Provide the (X, Y) coordinate of the cell's center where the given text is located.  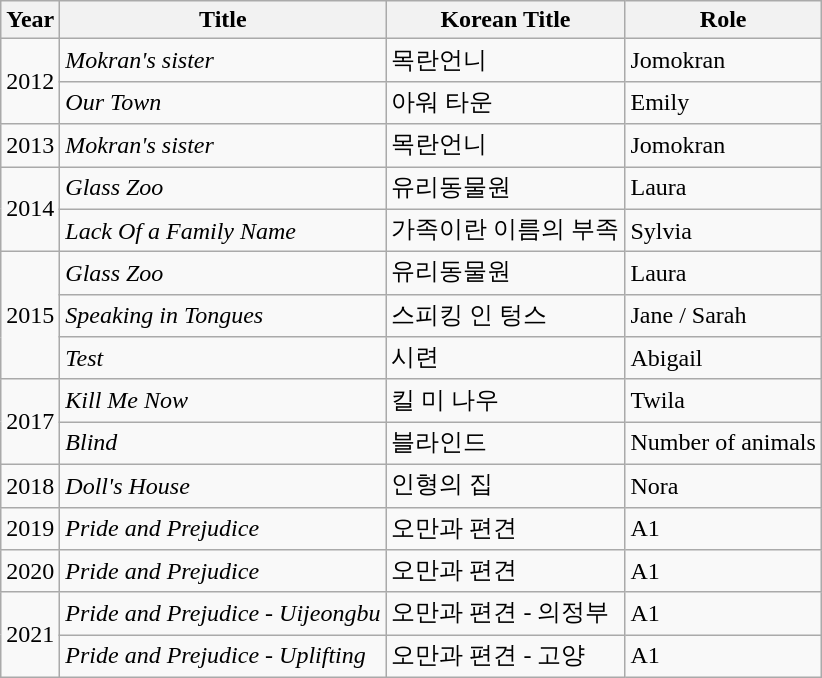
인형의 집 (506, 486)
Test (223, 358)
킬 미 나우 (506, 400)
Number of animals (723, 444)
Kill Me Now (223, 400)
Korean Title (506, 20)
Abigail (723, 358)
가족이란 이름의 부족 (506, 230)
2012 (30, 82)
Emily (723, 102)
아워 타운 (506, 102)
2021 (30, 634)
2017 (30, 422)
Our Town (223, 102)
2018 (30, 486)
오만과 편견 - 고양 (506, 656)
Jane / Sarah (723, 316)
Speaking in Tongues (223, 316)
Blind (223, 444)
오만과 편견 - 의정부 (506, 614)
2014 (30, 208)
2015 (30, 316)
Title (223, 20)
블라인드 (506, 444)
Role (723, 20)
Pride and Prejudice - Uijeongbu (223, 614)
Doll's House (223, 486)
시련 (506, 358)
Twila (723, 400)
2020 (30, 572)
Lack Of a Family Name (223, 230)
Year (30, 20)
Pride and Prejudice - Uplifting (223, 656)
Sylvia (723, 230)
Nora (723, 486)
2013 (30, 146)
2019 (30, 528)
스피킹 인 텅스 (506, 316)
